Pinpoint the cell where the given text exists, returning its (x, y) midpoint coordinate. 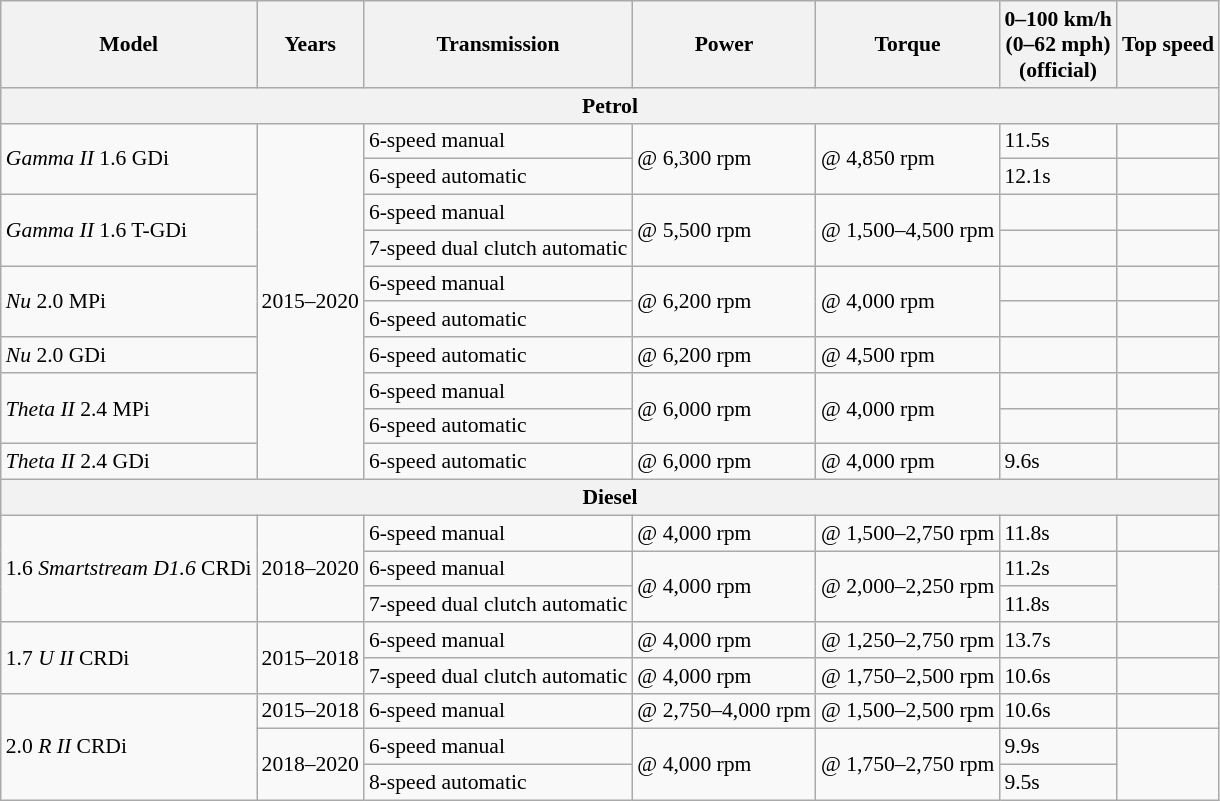
Top speed (1168, 44)
8-speed automatic (498, 783)
Torque (908, 44)
@ 1,250–2,750 rpm (908, 640)
Theta II 2.4 GDi (129, 462)
1.6 Smartstream D1.6 CRDi (129, 568)
Nu 2.0 GDi (129, 355)
0–100 km/h(0–62 mph)(official) (1058, 44)
Years (310, 44)
@ 1,500–2,500 rpm (908, 711)
9.5s (1058, 783)
Theta II 2.4 MPi (129, 408)
@ 2,750–4,000 rpm (724, 711)
@ 4,500 rpm (908, 355)
11.2s (1058, 569)
Nu 2.0 MPi (129, 302)
@ 1,750–2,500 rpm (908, 676)
12.1s (1058, 177)
@ 6,300 rpm (724, 158)
@ 5,500 rpm (724, 230)
@ 1,500–2,750 rpm (908, 533)
2.0 R II CRDi (129, 746)
Gamma II 1.6 GDi (129, 158)
@ 2,000–2,250 rpm (908, 586)
Petrol (610, 106)
1.7 U II CRDi (129, 658)
@ 1,750–2,750 rpm (908, 764)
Power (724, 44)
Diesel (610, 498)
9.6s (1058, 462)
11.5s (1058, 141)
Transmission (498, 44)
Model (129, 44)
2015–2020 (310, 301)
Gamma II 1.6 T-GDi (129, 230)
13.7s (1058, 640)
9.9s (1058, 747)
@ 4,850 rpm (908, 158)
@ 1,500–4,500 rpm (908, 230)
